Capture the cell that displays the provided text and extract its [X, Y] central coordinate. 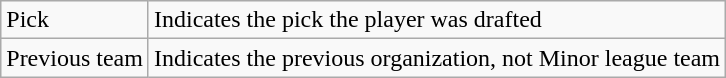
Previous team [75, 58]
Indicates the pick the player was drafted [436, 20]
Pick [75, 20]
Indicates the previous organization, not Minor league team [436, 58]
